Return the (X, Y) coordinate for the center point of the cell that contains the specified text.  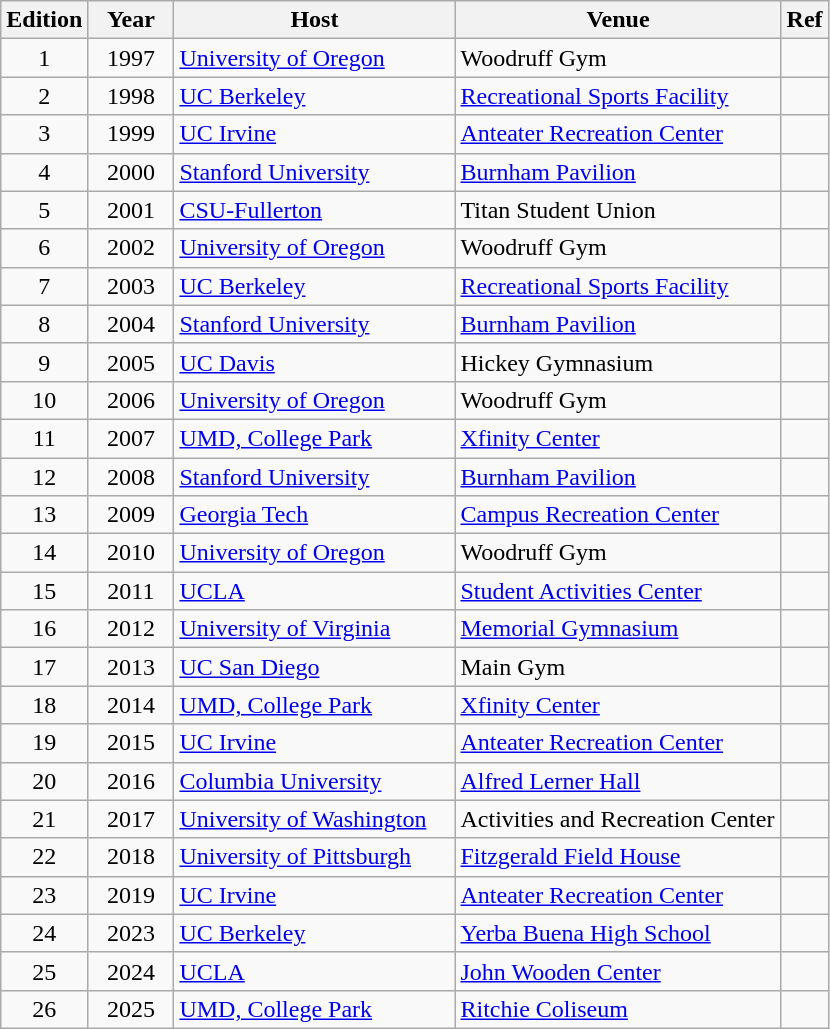
Fitzgerald Field House (618, 857)
3 (44, 134)
Ritchie Coliseum (618, 1009)
University of Virginia (314, 629)
10 (44, 400)
2003 (131, 286)
Year (131, 20)
2 (44, 96)
2018 (131, 857)
Activities and Recreation Center (618, 819)
2009 (131, 515)
2015 (131, 743)
John Wooden Center (618, 971)
2023 (131, 933)
2005 (131, 362)
Memorial Gymnasium (618, 629)
UC Davis (314, 362)
2004 (131, 324)
22 (44, 857)
Ref (804, 20)
2012 (131, 629)
2006 (131, 400)
20 (44, 781)
University of Pittsburgh (314, 857)
19 (44, 743)
12 (44, 477)
2010 (131, 553)
Host (314, 20)
1997 (131, 58)
2002 (131, 248)
14 (44, 553)
13 (44, 515)
25 (44, 971)
4 (44, 172)
2024 (131, 971)
5 (44, 210)
18 (44, 705)
9 (44, 362)
Venue (618, 20)
2025 (131, 1009)
1 (44, 58)
Columbia University (314, 781)
21 (44, 819)
CSU-Fullerton (314, 210)
2001 (131, 210)
1999 (131, 134)
2013 (131, 667)
Hickey Gymnasium (618, 362)
2011 (131, 591)
2008 (131, 477)
2000 (131, 172)
23 (44, 895)
Main Gym (618, 667)
2019 (131, 895)
15 (44, 591)
2017 (131, 819)
Campus Recreation Center (618, 515)
17 (44, 667)
UC San Diego (314, 667)
Edition (44, 20)
Georgia Tech (314, 515)
6 (44, 248)
1998 (131, 96)
Alfred Lerner Hall (618, 781)
2014 (131, 705)
2007 (131, 438)
16 (44, 629)
University of Washington (314, 819)
Titan Student Union (618, 210)
8 (44, 324)
26 (44, 1009)
7 (44, 286)
11 (44, 438)
Yerba Buena High School (618, 933)
2016 (131, 781)
Student Activities Center (618, 591)
24 (44, 933)
